Output the [X, Y] coordinate of the center of the cell containing the given text.  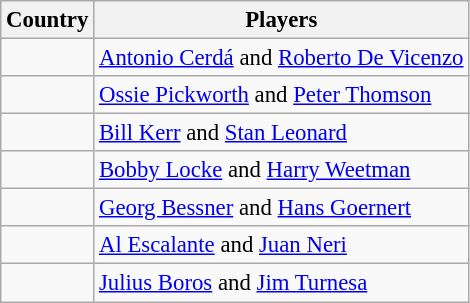
Country [48, 20]
Ossie Pickworth and Peter Thomson [282, 95]
Bobby Locke and Harry Weetman [282, 170]
Bill Kerr and Stan Leonard [282, 133]
Antonio Cerdá and Roberto De Vicenzo [282, 58]
Al Escalante and Juan Neri [282, 245]
Georg Bessner and Hans Goernert [282, 208]
Julius Boros and Jim Turnesa [282, 283]
Players [282, 20]
